Output the [X, Y] coordinate of the center of the cell containing the given text.  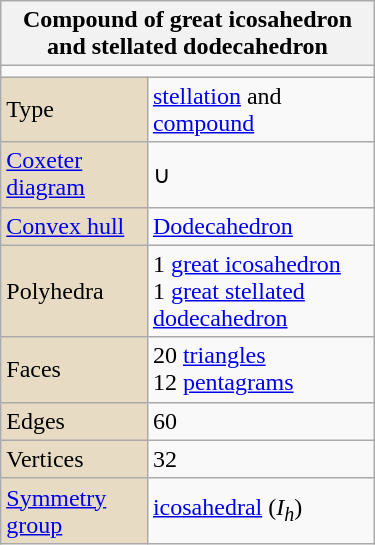
Faces [74, 370]
60 [260, 421]
Convex hull [74, 226]
icosahedral (Ih) [260, 510]
stellation and compound [260, 110]
32 [260, 459]
Dodecahedron [260, 226]
Coxeter diagram [74, 174]
∪ [260, 174]
Compound of great icosahedron and stellated dodecahedron [188, 34]
20 triangles12 pentagrams [260, 370]
Polyhedra [74, 291]
Vertices [74, 459]
1 great icosahedron1 great stellated dodecahedron [260, 291]
Edges [74, 421]
Symmetry group [74, 510]
Type [74, 110]
